Provide the (X, Y) coordinate of the cell's center where the given text is located.  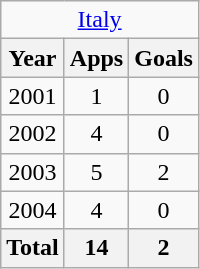
Goals (164, 58)
Year (33, 58)
1 (96, 96)
14 (96, 248)
2002 (33, 134)
5 (96, 172)
2004 (33, 210)
Apps (96, 58)
Italy (100, 20)
Total (33, 248)
2001 (33, 96)
2003 (33, 172)
